Determine the [x, y] coordinate at the center of the cell enclosing the given text.  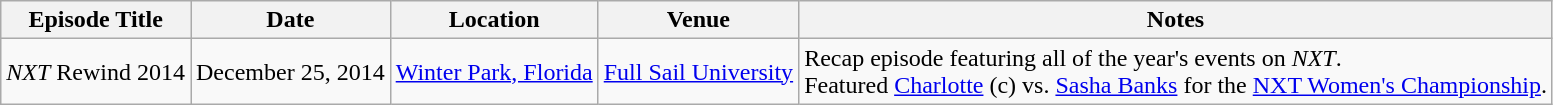
NXT Rewind 2014 [96, 72]
Location [494, 20]
Winter Park, Florida [494, 72]
Full Sail University [698, 72]
Recap episode featuring all of the year's events on NXT.Featured Charlotte (c) vs. Sasha Banks for the NXT Women's Championship. [1176, 72]
Date [290, 20]
Venue [698, 20]
Notes [1176, 20]
December 25, 2014 [290, 72]
Episode Title [96, 20]
